Search for the cell housing the specified text and yield its (x, y) center coordinate. 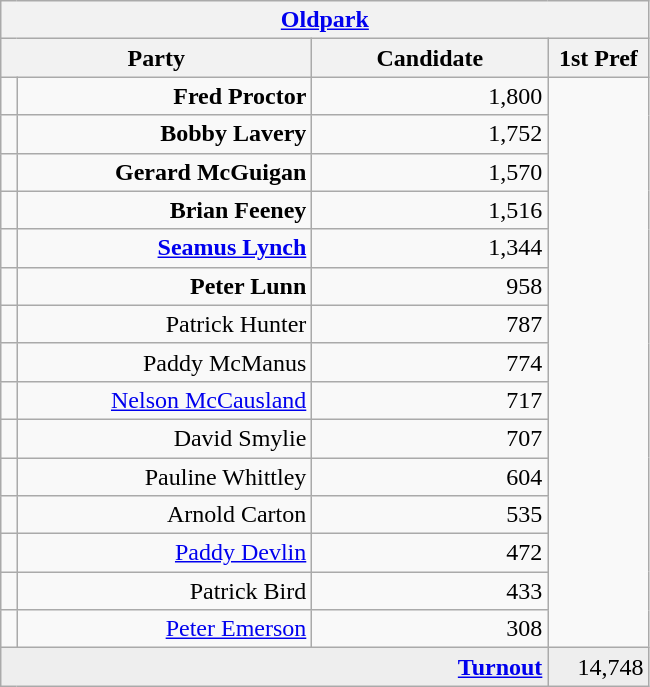
Party (156, 58)
Arnold Carton (164, 515)
Oldpark (325, 20)
Gerard McGuigan (164, 172)
1,800 (430, 96)
1st Pref (598, 58)
Peter Emerson (164, 629)
604 (430, 477)
Paddy McManus (164, 362)
787 (430, 324)
1,570 (430, 172)
Pauline Whittley (164, 477)
472 (430, 553)
Brian Feeney (164, 210)
Paddy Devlin (164, 553)
535 (430, 515)
Nelson McCausland (164, 400)
Fred Proctor (164, 96)
Seamus Lynch (164, 248)
717 (430, 400)
Patrick Bird (164, 591)
433 (430, 591)
David Smylie (164, 438)
14,748 (598, 667)
1,516 (430, 210)
Peter Lunn (164, 286)
774 (430, 362)
308 (430, 629)
707 (430, 438)
Bobby Lavery (164, 134)
1,344 (430, 248)
1,752 (430, 134)
Patrick Hunter (164, 324)
Candidate (430, 58)
958 (430, 286)
Turnout (274, 667)
